Output the (X, Y) coordinate of the center of the cell containing the given text.  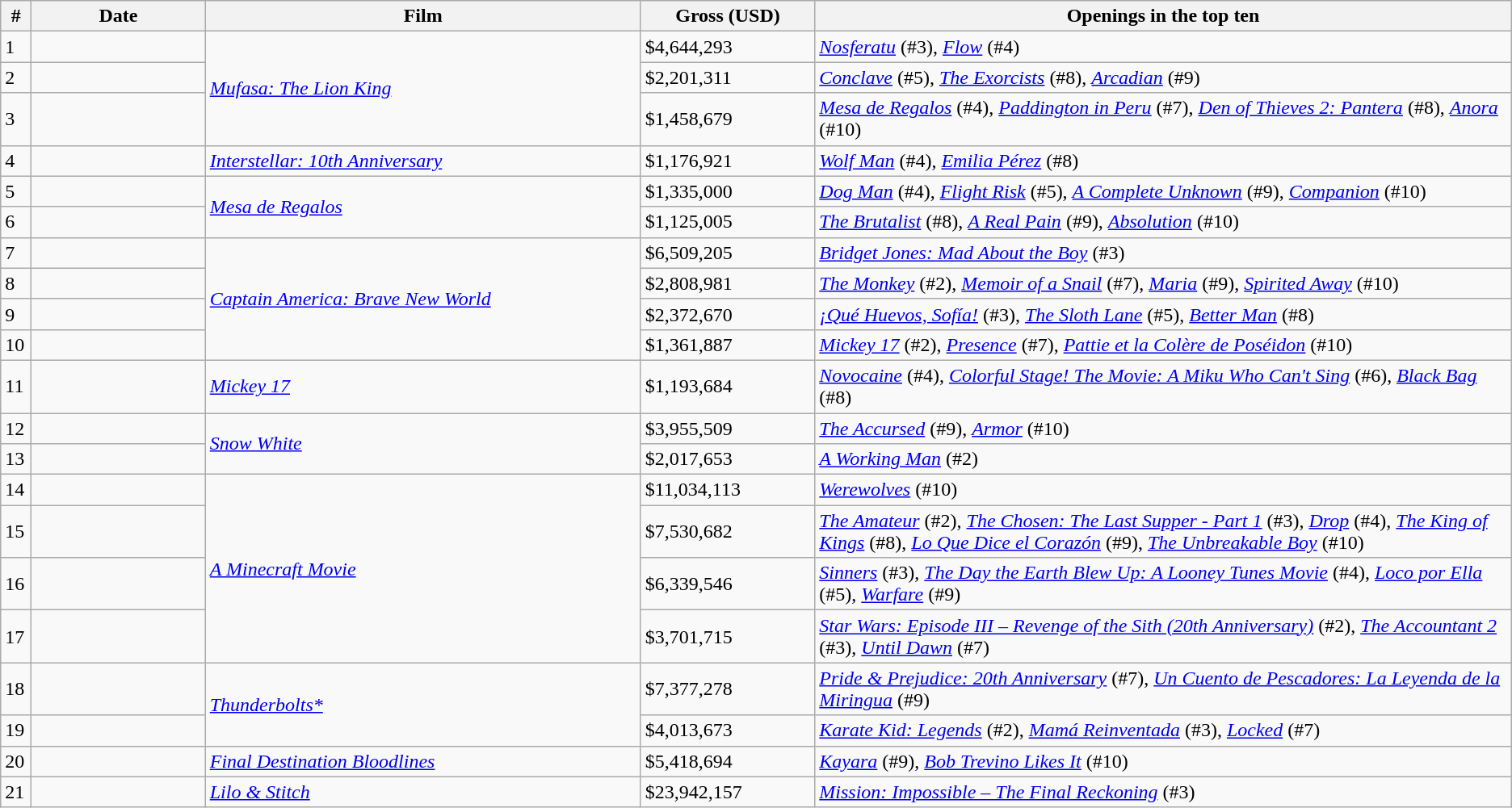
Mesa de Regalos (423, 207)
$3,701,715 (728, 636)
Final Destination Bloodlines (423, 761)
16 (16, 584)
13 (16, 459)
Kayara (#9), Bob Trevino Likes It (#10) (1163, 761)
1 (16, 47)
$7,377,278 (728, 689)
Openings in the top ten (1163, 16)
Sinners (#3), The Day the Earth Blew Up: A Looney Tunes Movie (#4), Loco por Ella (#5), Warfare (#9) (1163, 584)
Mickey 17 (423, 386)
A Working Man (#2) (1163, 459)
$2,201,311 (728, 77)
14 (16, 490)
7 (16, 253)
12 (16, 429)
$1,176,921 (728, 161)
# (16, 16)
A Minecraft Movie (423, 568)
Conclave (#5), The Exorcists (#8), Arcadian (#9) (1163, 77)
Werewolves (#10) (1163, 490)
2 (16, 77)
Thunderbolts* (423, 704)
17 (16, 636)
Karate Kid: Legends (#2), Mamá Reinventada (#3), Locked (#7) (1163, 731)
Snow White (423, 444)
$5,418,694 (728, 761)
10 (16, 345)
15 (16, 531)
Wolf Man (#4), Emilia Pérez (#8) (1163, 161)
20 (16, 761)
Mesa de Regalos (#4), Paddington in Peru (#7), Den of Thieves 2: Pantera (#8), Anora (#10) (1163, 119)
4 (16, 161)
$2,808,981 (728, 283)
Mission: Impossible – The Final Reckoning (#3) (1163, 792)
5 (16, 191)
Interstellar: 10th Anniversary (423, 161)
Pride & Prejudice: 20th Anniversary (#7), Un Cuento de Pescadores: La Leyenda de la Miringua (#9) (1163, 689)
Date (119, 16)
$23,942,157 (728, 792)
¡Qué Huevos, Sofía! (#3), The Sloth Lane (#5), Better Man (#8) (1163, 314)
$7,530,682 (728, 531)
9 (16, 314)
18 (16, 689)
$2,372,670 (728, 314)
The Accursed (#9), Armor (#10) (1163, 429)
3 (16, 119)
$1,361,887 (728, 345)
The Monkey (#2), Memoir of a Snail (#7), Maria (#9), Spirited Away (#10) (1163, 283)
Bridget Jones: Mad About the Boy (#3) (1163, 253)
11 (16, 386)
Film (423, 16)
$3,955,509 (728, 429)
$1,125,005 (728, 222)
$1,458,679 (728, 119)
Nosferatu (#3), Flow (#4) (1163, 47)
$4,644,293 (728, 47)
$6,509,205 (728, 253)
Dog Man (#4), Flight Risk (#5), A Complete Unknown (#9), Companion (#10) (1163, 191)
Captain America: Brave New World (423, 299)
$11,034,113 (728, 490)
$4,013,673 (728, 731)
$6,339,546 (728, 584)
$1,335,000 (728, 191)
Mickey 17 (#2), Presence (#7), Pattie et la Colère de Poséidon (#10) (1163, 345)
19 (16, 731)
Lilo & Stitch (423, 792)
$1,193,684 (728, 386)
Star Wars: Episode III – Revenge of the Sith (20th Anniversary) (#2), The Accountant 2 (#3), Until Dawn (#7) (1163, 636)
6 (16, 222)
Gross (USD) (728, 16)
21 (16, 792)
Mufasa: The Lion King (423, 89)
Novocaine (#4), Colorful Stage! The Movie: A Miku Who Can't Sing (#6), Black Bag (#8) (1163, 386)
The Brutalist (#8), A Real Pain (#9), Absolution (#10) (1163, 222)
$2,017,653 (728, 459)
8 (16, 283)
